Determine the (x, y) coordinate at the center of the cell enclosing the given text.  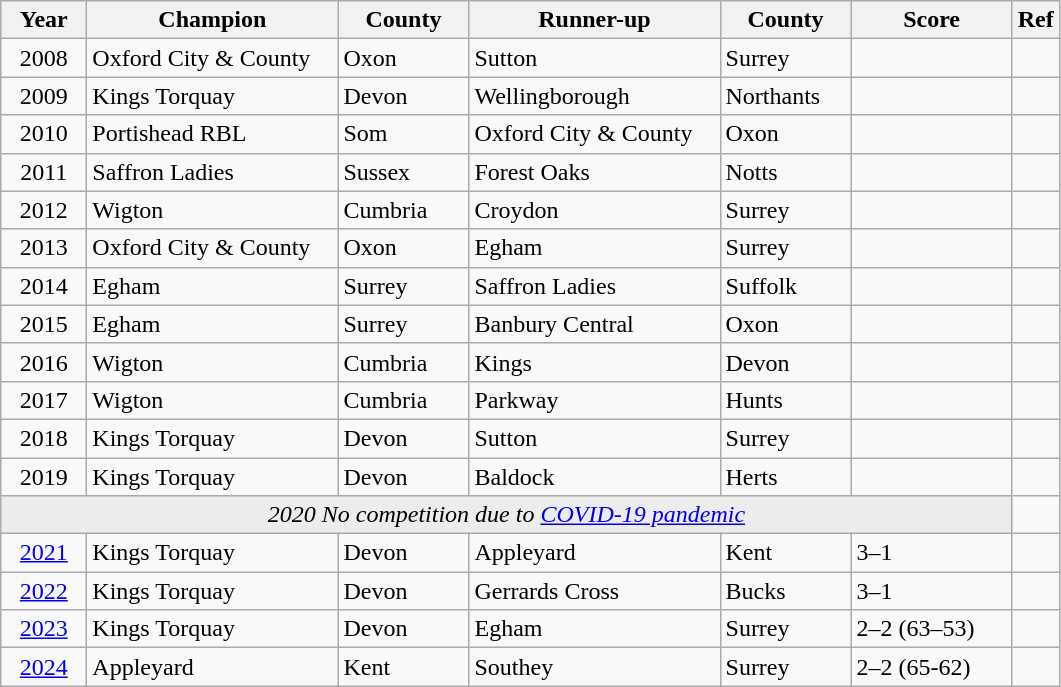
Ref (1036, 20)
Parkway (594, 400)
2–2 (63–53) (932, 629)
2009 (44, 96)
2016 (44, 362)
2015 (44, 324)
Year (44, 20)
2010 (44, 134)
Suffolk (786, 286)
Croydon (594, 210)
Southey (594, 667)
2008 (44, 58)
2–2 (65-62) (932, 667)
2013 (44, 248)
Runner-up (594, 20)
2024 (44, 667)
2020 No competition due to COVID-19 pandemic (506, 515)
2012 (44, 210)
2014 (44, 286)
Bucks (786, 591)
Portishead RBL (212, 134)
Banbury Central (594, 324)
Gerrards Cross (594, 591)
Wellingborough (594, 96)
2018 (44, 438)
2023 (44, 629)
Sussex (404, 172)
2011 (44, 172)
2019 (44, 477)
2021 (44, 553)
Herts (786, 477)
Champion (212, 20)
Northants (786, 96)
Score (932, 20)
2017 (44, 400)
Forest Oaks (594, 172)
Baldock (594, 477)
Kings (594, 362)
2022 (44, 591)
Som (404, 134)
Hunts (786, 400)
Notts (786, 172)
